Search for the cell housing the specified text and yield its (x, y) center coordinate. 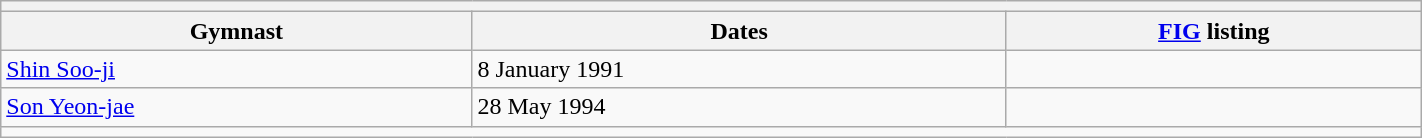
8 January 1991 (739, 69)
Dates (739, 31)
28 May 1994 (739, 107)
FIG listing (1214, 31)
Son Yeon-jae (236, 107)
Shin Soo-ji (236, 69)
Gymnast (236, 31)
